Output the (X, Y) coordinate of the center of the cell containing the given text.  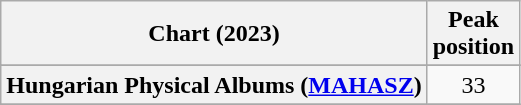
Chart (2023) (214, 34)
Hungarian Physical Albums (MAHASZ) (214, 85)
33 (473, 85)
Peakposition (473, 34)
